Extract the [X, Y] coordinate from the center of the cell holding the provided text.  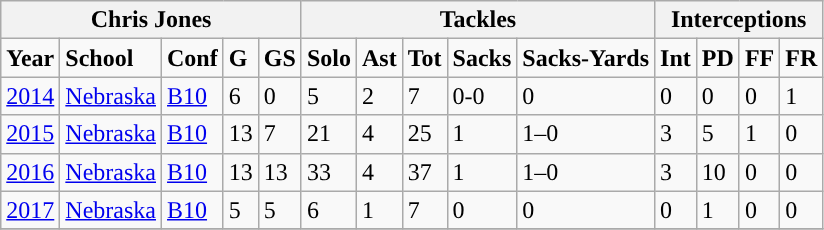
0-0 [482, 96]
Tackles [478, 20]
21 [328, 134]
10 [718, 172]
Tot [424, 58]
2015 [30, 134]
G [240, 58]
Year [30, 58]
Ast [379, 58]
2 [379, 96]
2016 [30, 172]
FR [802, 58]
Int [676, 58]
School [111, 58]
2014 [30, 96]
PD [718, 58]
GS [280, 58]
Sacks-Yards [586, 58]
Chris Jones [152, 20]
33 [328, 172]
25 [424, 134]
FF [759, 58]
Interceptions [739, 20]
Solo [328, 58]
Sacks [482, 58]
37 [424, 172]
Conf [193, 58]
2017 [30, 210]
